Identify which cell holds the provided text, then report its [X, Y] central coordinate. 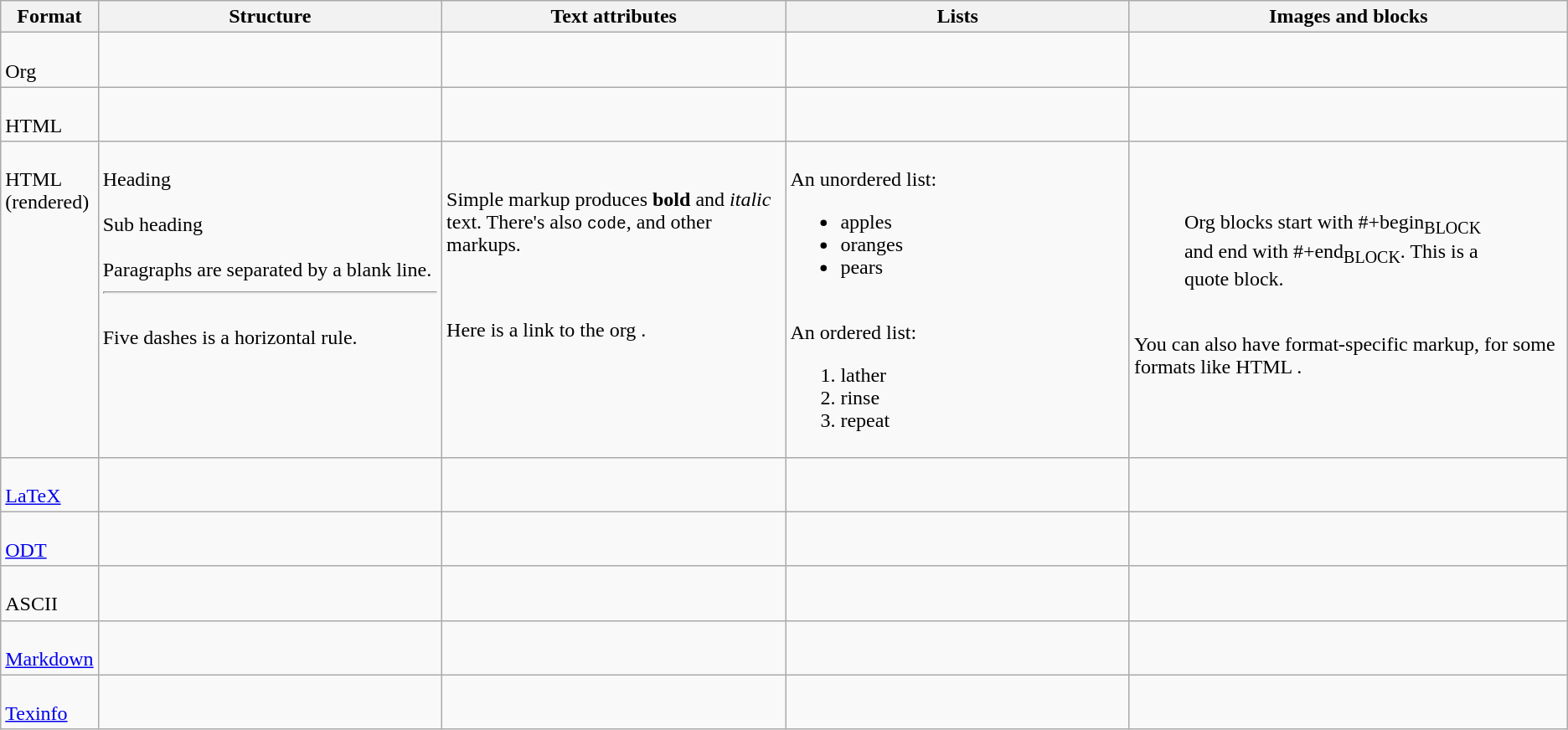
HTML (rendered) [49, 300]
ODT [49, 539]
Format [49, 17]
Structure [270, 17]
Markdown [49, 648]
Text attributes [614, 17]
ASCII [49, 593]
Texinfo [49, 702]
Simple markup produces bold and italic text. There's also code, and other markups. Here is a link to the org . [614, 300]
An unordered list: apples oranges pears An ordered list: lather rinse repeat [957, 300]
Lists [957, 17]
HTML [49, 114]
HeadingSub headingParagraphs are separated by a blank line.Five dashes is a horizontal rule. [270, 300]
Org [49, 60]
Images and blocks [1349, 17]
LaTeX [49, 484]
